Return the (x, y) coordinate for the center point of the cell that contains the specified text.  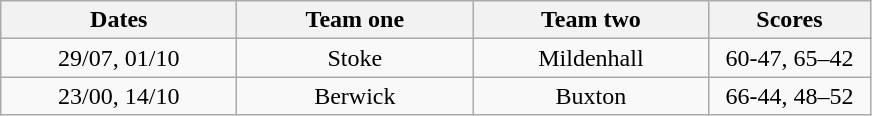
Dates (119, 20)
66-44, 48–52 (790, 96)
23/00, 14/10 (119, 96)
Berwick (355, 96)
29/07, 01/10 (119, 58)
Buxton (591, 96)
Mildenhall (591, 58)
Scores (790, 20)
Team one (355, 20)
60-47, 65–42 (790, 58)
Team two (591, 20)
Stoke (355, 58)
